Output the (X, Y) coordinate of the center of the cell containing the given text.  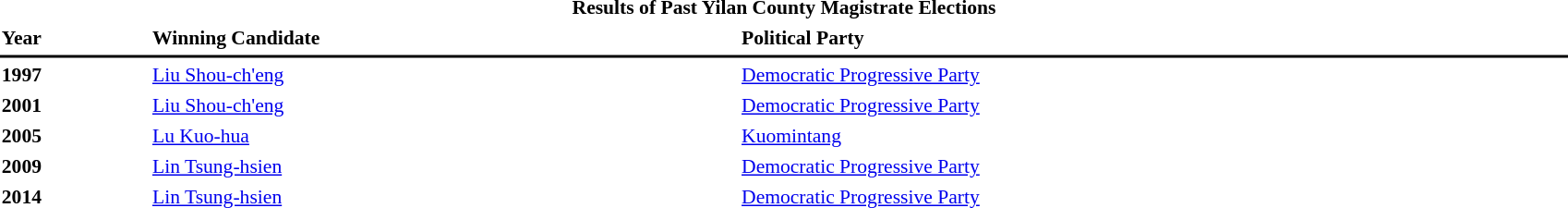
2001 (74, 105)
Kuomintang (1154, 136)
Lin Tsung-hsien (443, 166)
2009 (74, 166)
Political Party (1154, 38)
Year (74, 38)
Winning Candidate (443, 38)
1997 (74, 75)
2005 (74, 136)
Lu Kuo-hua (443, 136)
